Locate the cell with the specified text and output its [X, Y] center coordinate. 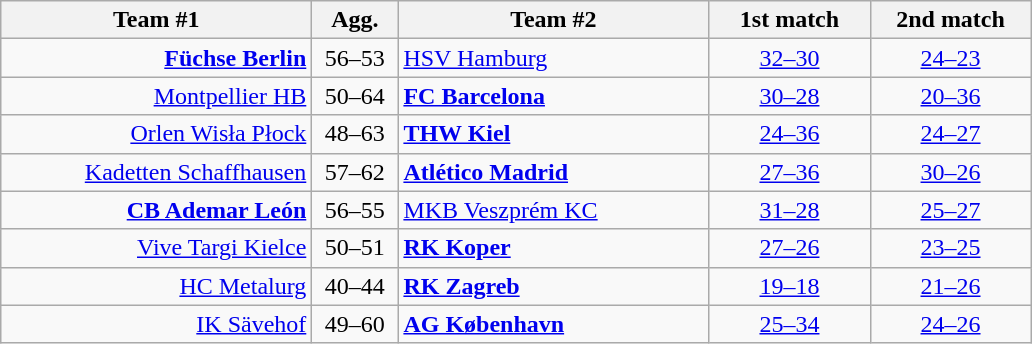
50–51 [355, 248]
AG København [554, 324]
Atlético Madrid [554, 172]
25–27 [950, 210]
Team #1 [156, 20]
RK Koper [554, 248]
48–63 [355, 134]
HC Metalurg [156, 286]
FC Barcelona [554, 96]
2nd match [950, 20]
49–60 [355, 324]
19–18 [790, 286]
32–30 [790, 58]
30–28 [790, 96]
56–55 [355, 210]
MKB Veszprém KC [554, 210]
27–26 [790, 248]
THW Kiel [554, 134]
20–36 [950, 96]
Vive Targi Kielce [156, 248]
RK Zagreb [554, 286]
Orlen Wisła Płock [156, 134]
Füchse Berlin [156, 58]
Agg. [355, 20]
1st match [790, 20]
23–25 [950, 248]
IK Sävehof [156, 324]
25–34 [790, 324]
24–23 [950, 58]
50–64 [355, 96]
27–36 [790, 172]
Team #2 [554, 20]
Montpellier HB [156, 96]
40–44 [355, 286]
31–28 [790, 210]
24–27 [950, 134]
CB Ademar León [156, 210]
57–62 [355, 172]
56–53 [355, 58]
24–26 [950, 324]
Kadetten Schaffhausen [156, 172]
21–26 [950, 286]
24–36 [790, 134]
HSV Hamburg [554, 58]
30–26 [950, 172]
